Search for the cell housing the specified text and yield its [x, y] center coordinate. 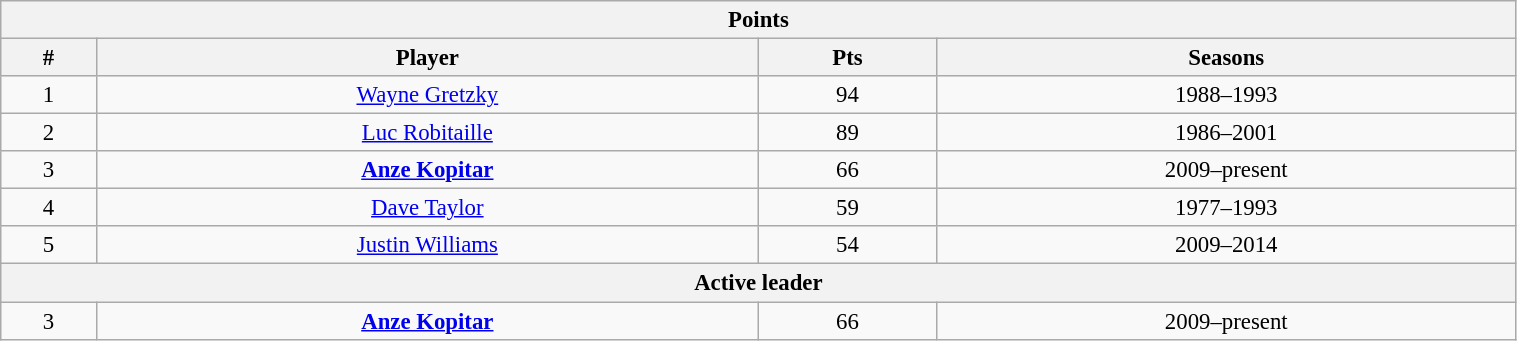
Player [427, 58]
2 [49, 133]
Active leader [758, 283]
Justin Williams [427, 245]
Seasons [1226, 58]
5 [49, 245]
Luc Robitaille [427, 133]
1977–1993 [1226, 208]
Pts [847, 58]
1986–2001 [1226, 133]
54 [847, 245]
Wayne Gretzky [427, 95]
1988–1993 [1226, 95]
1 [49, 95]
94 [847, 95]
59 [847, 208]
Dave Taylor [427, 208]
89 [847, 133]
Points [758, 20]
4 [49, 208]
# [49, 58]
2009–2014 [1226, 245]
